Scan for the cell matching the given text and deliver its (x, y) coordinate at center. 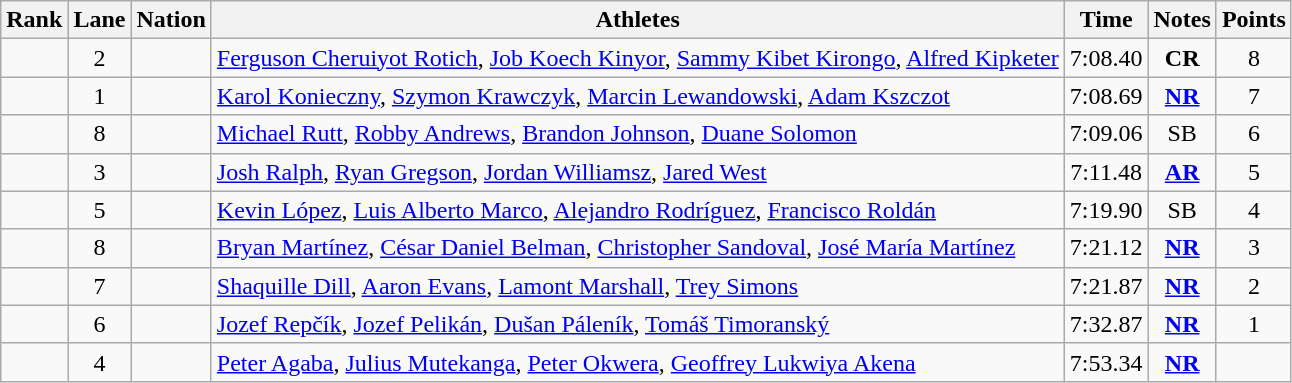
7:53.34 (1106, 362)
7:21.87 (1106, 286)
7:32.87 (1106, 324)
Jozef Repčík, Jozef Pelikán, Dušan Páleník, Tomáš Timoranský (638, 324)
7:09.06 (1106, 134)
Lane (100, 20)
Michael Rutt, Robby Andrews, Brandon Johnson, Duane Solomon (638, 134)
AR (1182, 172)
Shaquille Dill, Aaron Evans, Lamont Marshall, Trey Simons (638, 286)
7:08.40 (1106, 58)
Bryan Martínez, César Daniel Belman, Christopher Sandoval, José María Martínez (638, 248)
Athletes (638, 20)
Rank (34, 20)
7:21.12 (1106, 248)
Notes (1182, 20)
7:11.48 (1106, 172)
7:08.69 (1106, 96)
CR (1182, 58)
Time (1106, 20)
Peter Agaba, Julius Mutekanga, Peter Okwera, Geoffrey Lukwiya Akena (638, 362)
Nation (171, 20)
Ferguson Cheruiyot Rotich, Job Koech Kinyor, Sammy Kibet Kirongo, Alfred Kipketer (638, 58)
7:19.90 (1106, 210)
Josh Ralph, Ryan Gregson, Jordan Williamsz, Jared West (638, 172)
Points (1254, 20)
Karol Konieczny, Szymon Krawczyk, Marcin Lewandowski, Adam Kszczot (638, 96)
Kevin López, Luis Alberto Marco, Alejandro Rodríguez, Francisco Roldán (638, 210)
